Search for the cell housing the specified text and yield its [x, y] center coordinate. 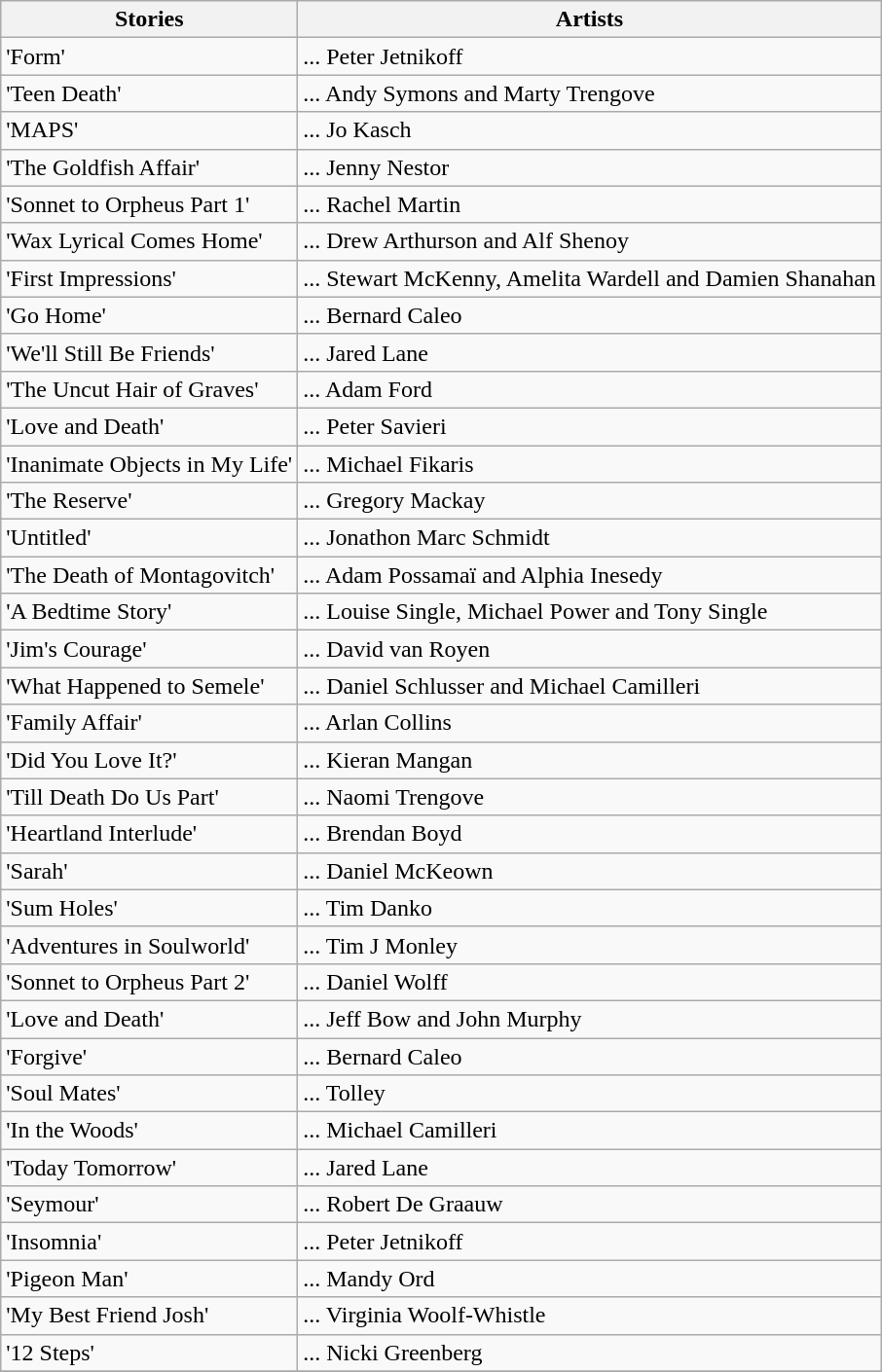
... Adam Possamaï and Alphia Inesedy [590, 575]
'Teen Death' [150, 93]
... Jenny Nestor [590, 167]
... Stewart McKenny, Amelita Wardell and Damien Shanahan [590, 278]
... Robert De Graauw [590, 1205]
'Wax Lyrical Comes Home' [150, 241]
Stories [150, 19]
... Daniel Wolff [590, 982]
... Tim Danko [590, 908]
'The Uncut Hair of Graves' [150, 389]
... Arlan Collins [590, 723]
'Sonnet to Orpheus Part 1' [150, 204]
Artists [590, 19]
'Family Affair' [150, 723]
'The Reserve' [150, 501]
'Insomnia' [150, 1242]
'Go Home' [150, 315]
'Till Death Do Us Part' [150, 797]
... Daniel McKeown [590, 871]
'Jim's Courage' [150, 649]
... Michael Camilleri [590, 1131]
'We'll Still Be Friends' [150, 352]
'Seymour' [150, 1205]
'Form' [150, 56]
'A Bedtime Story' [150, 612]
'Heartland Interlude' [150, 834]
... Kieran Mangan [590, 760]
'MAPS' [150, 130]
'Today Tomorrow' [150, 1168]
... Drew Arthurson and Alf Shenoy [590, 241]
'The Death of Montagovitch' [150, 575]
'My Best Friend Josh' [150, 1316]
'Untitled' [150, 538]
... Nicki Greenberg [590, 1353]
... Rachel Martin [590, 204]
... Adam Ford [590, 389]
... Jo Kasch [590, 130]
... Andy Symons and Marty Trengove [590, 93]
... Mandy Ord [590, 1279]
'Pigeon Man' [150, 1279]
'Sum Holes' [150, 908]
... David van Royen [590, 649]
'Did You Love It?' [150, 760]
... Jeff Bow and John Murphy [590, 1019]
'The Goldfish Affair' [150, 167]
'What Happened to Semele' [150, 686]
'Forgive' [150, 1056]
... Virginia Woolf-Whistle [590, 1316]
... Tolley [590, 1094]
... Michael Fikaris [590, 464]
'In the Woods' [150, 1131]
'Adventures in Soulworld' [150, 945]
... Peter Savieri [590, 426]
'First Impressions' [150, 278]
... Brendan Boyd [590, 834]
... Louise Single, Michael Power and Tony Single [590, 612]
'Sarah' [150, 871]
'Soul Mates' [150, 1094]
... Tim J Monley [590, 945]
'Sonnet to Orpheus Part 2' [150, 982]
... Naomi Trengove [590, 797]
... Jonathon Marc Schmidt [590, 538]
'Inanimate Objects in My Life' [150, 464]
... Daniel Schlusser and Michael Camilleri [590, 686]
'12 Steps' [150, 1353]
... Gregory Mackay [590, 501]
